Scan for the cell matching the given text and deliver its (X, Y) coordinate at center. 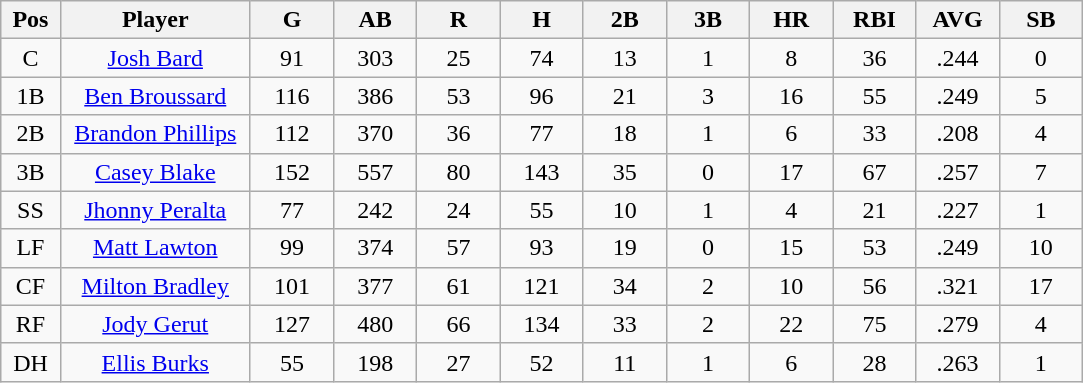
67 (874, 172)
.263 (958, 362)
Ellis Burks (155, 362)
Matt Lawton (155, 248)
57 (458, 248)
Casey Blake (155, 172)
101 (292, 286)
Milton Bradley (155, 286)
28 (874, 362)
11 (624, 362)
96 (542, 96)
Josh Bard (155, 58)
.208 (958, 134)
15 (792, 248)
66 (458, 324)
Player (155, 20)
5 (1040, 96)
112 (292, 134)
SS (30, 210)
34 (624, 286)
LF (30, 248)
13 (624, 58)
377 (376, 286)
557 (376, 172)
52 (542, 362)
61 (458, 286)
Ben Broussard (155, 96)
SB (1040, 20)
18 (624, 134)
134 (542, 324)
AVG (958, 20)
3 (708, 96)
AB (376, 20)
242 (376, 210)
Brandon Phillips (155, 134)
143 (542, 172)
99 (292, 248)
386 (376, 96)
91 (292, 58)
HR (792, 20)
.227 (958, 210)
127 (292, 324)
480 (376, 324)
116 (292, 96)
DH (30, 362)
C (30, 58)
7 (1040, 172)
RF (30, 324)
25 (458, 58)
G (292, 20)
Jhonny Peralta (155, 210)
374 (376, 248)
H (542, 20)
1B (30, 96)
16 (792, 96)
56 (874, 286)
75 (874, 324)
CF (30, 286)
22 (792, 324)
RBI (874, 20)
.321 (958, 286)
19 (624, 248)
74 (542, 58)
370 (376, 134)
.244 (958, 58)
.257 (958, 172)
198 (376, 362)
35 (624, 172)
.279 (958, 324)
R (458, 20)
121 (542, 286)
93 (542, 248)
Jody Gerut (155, 324)
24 (458, 210)
80 (458, 172)
303 (376, 58)
8 (792, 58)
152 (292, 172)
Pos (30, 20)
27 (458, 362)
